Identify which cell holds the provided text, then report its [X, Y] central coordinate. 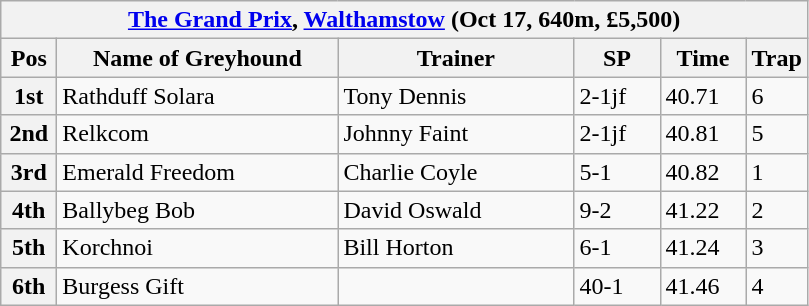
Ballybeg Bob [198, 210]
9-2 [617, 210]
40.81 [703, 134]
40.82 [703, 172]
40-1 [617, 286]
Name of Greyhound [198, 58]
3 [776, 248]
The Grand Prix, Walthamstow (Oct 17, 640m, £5,500) [404, 20]
Johnny Faint [456, 134]
41.24 [703, 248]
6 [776, 96]
Korchnoi [198, 248]
Burgess Gift [198, 286]
Emerald Freedom [198, 172]
David Oswald [456, 210]
Rathduff Solara [198, 96]
Relkcom [198, 134]
Time [703, 58]
5-1 [617, 172]
Trap [776, 58]
4th [29, 210]
1st [29, 96]
SP [617, 58]
Pos [29, 58]
Charlie Coyle [456, 172]
1 [776, 172]
2nd [29, 134]
2 [776, 210]
Trainer [456, 58]
41.46 [703, 286]
3rd [29, 172]
40.71 [703, 96]
Tony Dennis [456, 96]
Bill Horton [456, 248]
5 [776, 134]
6th [29, 286]
41.22 [703, 210]
6-1 [617, 248]
5th [29, 248]
4 [776, 286]
